For the text-containing cell, return its midpoint in [x, y] coordinate format. 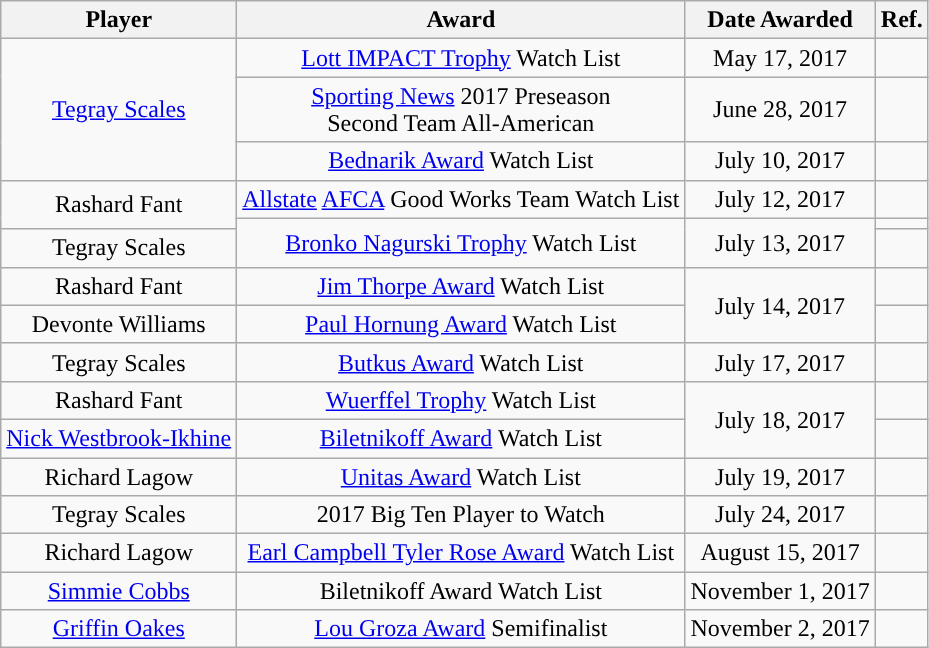
July 12, 2017 [780, 199]
Earl Campbell Tyler Rose Award Watch List [461, 553]
Paul Hornung Award Watch List [461, 324]
August 15, 2017 [780, 553]
November 1, 2017 [780, 591]
Sporting News 2017 PreseasonSecond Team All-American [461, 110]
Nick Westbrook-Ikhine [119, 438]
Simmie Cobbs [119, 591]
November 2, 2017 [780, 629]
July 10, 2017 [780, 161]
Allstate AFCA Good Works Team Watch List [461, 199]
Jim Thorpe Award Watch List [461, 286]
July 18, 2017 [780, 419]
Wuerffel Trophy Watch List [461, 400]
Lou Groza Award Semifinalist [461, 629]
Bednarik Award Watch List [461, 161]
Award [461, 20]
July 14, 2017 [780, 305]
Bronko Nagurski Trophy Watch List [461, 242]
Butkus Award Watch List [461, 362]
2017 Big Ten Player to Watch [461, 515]
July 13, 2017 [780, 242]
Devonte Williams [119, 324]
Player [119, 20]
Date Awarded [780, 20]
Griffin Oakes [119, 629]
May 17, 2017 [780, 58]
Unitas Award Watch List [461, 477]
July 19, 2017 [780, 477]
June 28, 2017 [780, 110]
Ref. [902, 20]
July 24, 2017 [780, 515]
Lott IMPACT Trophy Watch List [461, 58]
July 17, 2017 [780, 362]
